Determine the (x, y) coordinate at the center of the cell enclosing the given text.  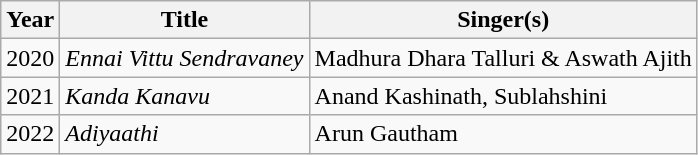
Madhura Dhara Talluri & Aswath Ajith (503, 58)
Singer(s) (503, 20)
2021 (30, 96)
Anand Kashinath, Sublahshini (503, 96)
Title (184, 20)
Year (30, 20)
2022 (30, 134)
Ennai Vittu Sendravaney (184, 58)
Arun Gautham (503, 134)
Adiyaathi (184, 134)
2020 (30, 58)
Kanda Kanavu (184, 96)
